Find where the given text appears and provide that cell's center as [X, Y] coordinate. 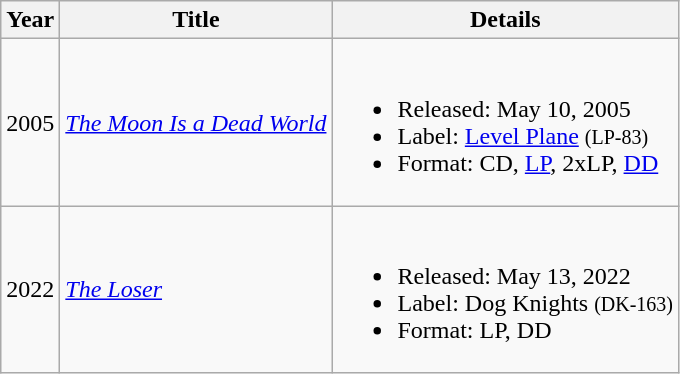
Released: May 13, 2022Label: Dog Knights (DK-163)Format: LP, DD [506, 290]
The Moon Is a Dead World [196, 122]
Released: May 10, 2005Label: Level Plane (LP-83)Format: CD, LP, 2xLP, DD [506, 122]
Year [30, 20]
2005 [30, 122]
Details [506, 20]
Title [196, 20]
2022 [30, 290]
The Loser [196, 290]
